Return the (X, Y) coordinate for the center point of the cell that contains the specified text.  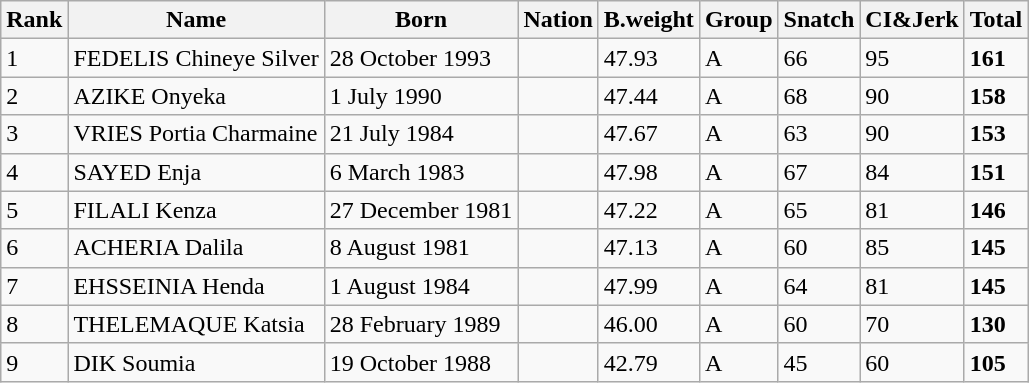
84 (912, 172)
47.44 (648, 96)
ACHERIA Dalila (196, 248)
B.weight (648, 20)
70 (912, 324)
THELEMAQUE Katsia (196, 324)
45 (819, 362)
Nation (558, 20)
8 (34, 324)
47.98 (648, 172)
27 December 1981 (421, 210)
95 (912, 58)
2 (34, 96)
CI&Jerk (912, 20)
1 (34, 58)
1 August 1984 (421, 286)
42.79 (648, 362)
Born (421, 20)
21 July 1984 (421, 134)
DIK Soumia (196, 362)
65 (819, 210)
63 (819, 134)
Total (996, 20)
6 March 1983 (421, 172)
9 (34, 362)
VRIES Portia Charmaine (196, 134)
47.99 (648, 286)
SAYED Enja (196, 172)
5 (34, 210)
8 August 1981 (421, 248)
FILALI Kenza (196, 210)
67 (819, 172)
19 October 1988 (421, 362)
Snatch (819, 20)
46.00 (648, 324)
28 October 1993 (421, 58)
28 February 1989 (421, 324)
47.22 (648, 210)
47.13 (648, 248)
68 (819, 96)
105 (996, 362)
AZIKE Onyeka (196, 96)
47.67 (648, 134)
1 July 1990 (421, 96)
Rank (34, 20)
FEDELIS Chineye Silver (196, 58)
151 (996, 172)
4 (34, 172)
7 (34, 286)
64 (819, 286)
EHSSEINIA Henda (196, 286)
153 (996, 134)
3 (34, 134)
158 (996, 96)
Group (738, 20)
47.93 (648, 58)
146 (996, 210)
6 (34, 248)
130 (996, 324)
161 (996, 58)
85 (912, 248)
66 (819, 58)
Name (196, 20)
